Locate the cell with the specified text and output its [x, y] center coordinate. 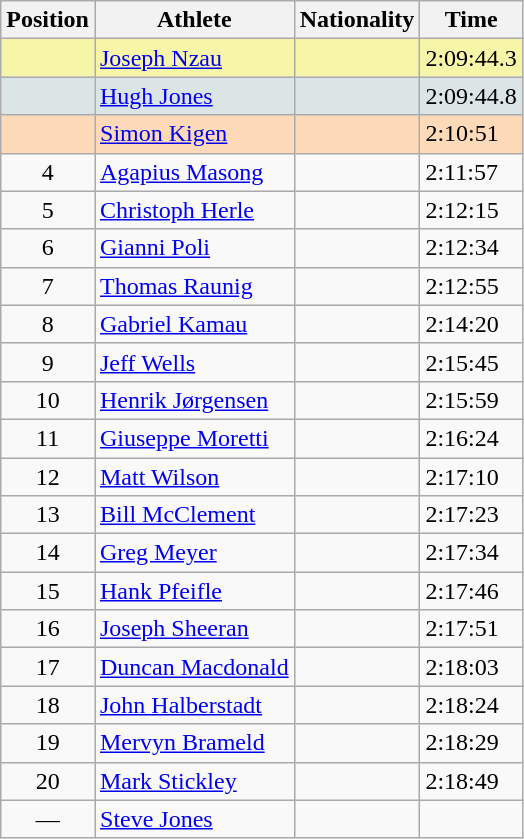
2:17:23 [471, 515]
2:09:44.3 [471, 58]
9 [48, 362]
Giuseppe Moretti [194, 438]
— [48, 819]
Joseph Nzau [194, 58]
Position [48, 20]
Steve Jones [194, 819]
2:18:24 [471, 705]
17 [48, 667]
2:15:59 [471, 400]
2:17:46 [471, 591]
Greg Meyer [194, 553]
7 [48, 286]
John Halberstadt [194, 705]
2:18:03 [471, 667]
2:09:44.8 [471, 96]
Joseph Sheeran [194, 629]
Bill McClement [194, 515]
2:12:34 [471, 248]
19 [48, 743]
2:17:51 [471, 629]
2:17:10 [471, 477]
2:12:15 [471, 210]
Gianni Poli [194, 248]
Agapius Masong [194, 172]
Jeff Wells [194, 362]
Hugh Jones [194, 96]
2:15:45 [471, 362]
11 [48, 438]
18 [48, 705]
Mark Stickley [194, 781]
2:18:29 [471, 743]
Simon Kigen [194, 134]
2:12:55 [471, 286]
2:16:24 [471, 438]
Henrik Jørgensen [194, 400]
10 [48, 400]
Nationality [357, 20]
8 [48, 324]
Thomas Raunig [194, 286]
Matt Wilson [194, 477]
Hank Pfeifle [194, 591]
15 [48, 591]
5 [48, 210]
13 [48, 515]
Christoph Herle [194, 210]
Duncan Macdonald [194, 667]
20 [48, 781]
16 [48, 629]
6 [48, 248]
Time [471, 20]
Gabriel Kamau [194, 324]
2:10:51 [471, 134]
Athlete [194, 20]
2:14:20 [471, 324]
2:17:34 [471, 553]
12 [48, 477]
4 [48, 172]
14 [48, 553]
Mervyn Brameld [194, 743]
2:11:57 [471, 172]
2:18:49 [471, 781]
